Scan for the cell matching the given text and deliver its (x, y) coordinate at center. 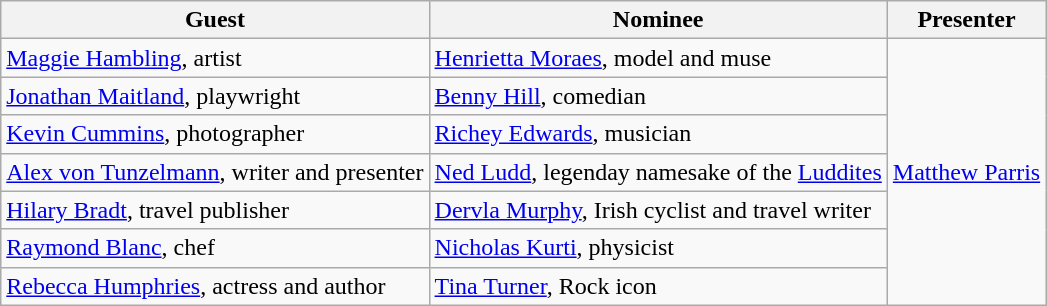
Tina Turner, Rock icon (658, 286)
Hilary Bradt, travel publisher (215, 210)
Benny Hill, comedian (658, 96)
Maggie Hambling, artist (215, 58)
Kevin Cummins, photographer (215, 134)
Alex von Tunzelmann, writer and presenter (215, 172)
Jonathan Maitland, playwright (215, 96)
Richey Edwards, musician (658, 134)
Ned Ludd, legenday namesake of the Luddites (658, 172)
Presenter (966, 20)
Rebecca Humphries, actress and author (215, 286)
Matthew Parris (966, 172)
Guest (215, 20)
Raymond Blanc, chef (215, 248)
Henrietta Moraes, model and muse (658, 58)
Dervla Murphy, Irish cyclist and travel writer (658, 210)
Nicholas Kurti, physicist (658, 248)
Nominee (658, 20)
